Search for the cell housing the specified text and yield its [x, y] center coordinate. 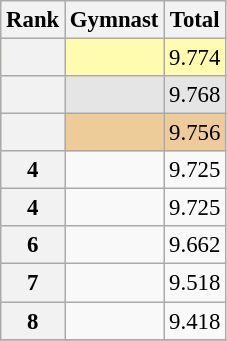
9.756 [195, 133]
Gymnast [114, 20]
7 [33, 283]
9.768 [195, 95]
9.518 [195, 283]
9.418 [195, 321]
Total [195, 20]
6 [33, 245]
9.774 [195, 58]
9.662 [195, 245]
Rank [33, 20]
8 [33, 321]
